For the text-containing cell, return its midpoint in [X, Y] coordinate format. 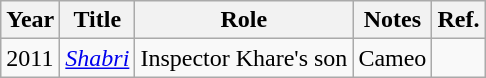
Cameo [392, 58]
Title [98, 20]
Ref. [458, 20]
Shabri [98, 58]
Role [244, 20]
2011 [30, 58]
Year [30, 20]
Inspector Khare's son [244, 58]
Notes [392, 20]
